Find where the given text appears and provide that cell's center as [x, y] coordinate. 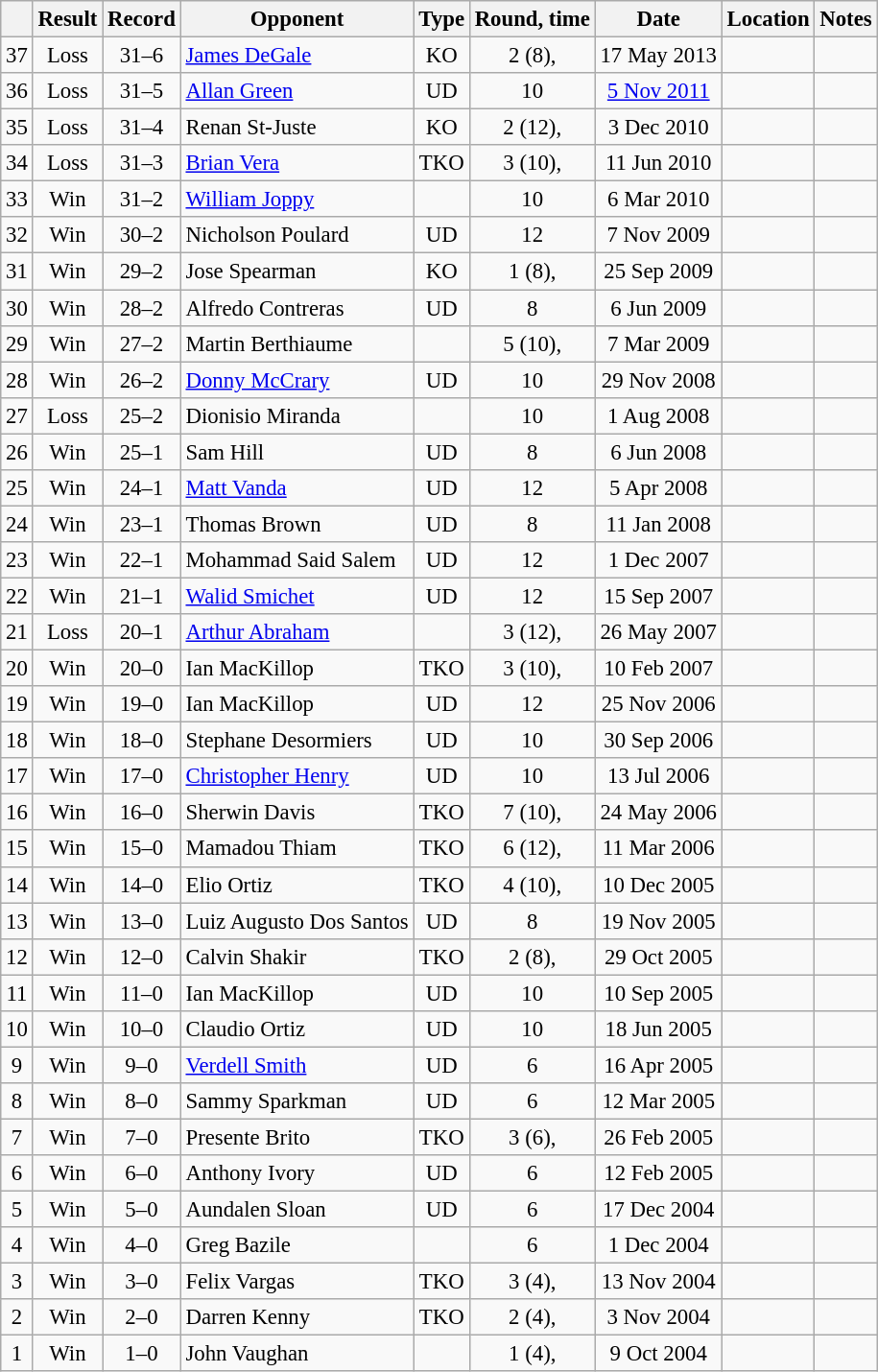
23 [17, 560]
14 [17, 885]
24 [17, 524]
Dionisio Miranda [297, 415]
2 [17, 1317]
12 Feb 2005 [658, 1173]
1 [17, 1354]
26 [17, 452]
25 [17, 488]
20 [17, 669]
9 [17, 1065]
6 Mar 2010 [658, 200]
Round, time [532, 19]
Christopher Henry [297, 776]
5 Apr 2008 [658, 488]
25 Sep 2009 [658, 272]
17 May 2013 [658, 56]
31–6 [142, 56]
29 Oct 2005 [658, 957]
3 Nov 2004 [658, 1317]
5–0 [142, 1210]
Date [658, 19]
Sammy Sparkman [297, 1101]
30–2 [142, 235]
17 Dec 2004 [658, 1210]
6 Jun 2009 [658, 308]
9–0 [142, 1065]
18 [17, 741]
10 Dec 2005 [658, 885]
1 Dec 2004 [658, 1245]
12 Mar 2005 [658, 1101]
Alfredo Contreras [297, 308]
Renan St-Juste [297, 128]
24–1 [142, 488]
Nicholson Poulard [297, 235]
27 [17, 415]
11–0 [142, 993]
16–0 [142, 813]
18 Jun 2005 [658, 1029]
2–0 [142, 1317]
1 (8), [532, 272]
Aundalen Sloan [297, 1210]
Mamadou Thiam [297, 849]
2 (4), [532, 1317]
Claudio Ortiz [297, 1029]
Sherwin Davis [297, 813]
13 Jul 2006 [658, 776]
James DeGale [297, 56]
Result [67, 19]
3–0 [142, 1282]
Record [142, 19]
13–0 [142, 921]
Type [441, 19]
16 Apr 2005 [658, 1065]
15–0 [142, 849]
7 Mar 2009 [658, 343]
Martin Berthiaume [297, 343]
5 Nov 2011 [658, 91]
7–0 [142, 1137]
31 [17, 272]
Luiz Augusto Dos Santos [297, 921]
21 [17, 632]
29 Nov 2008 [658, 380]
17–0 [142, 776]
Arthur Abraham [297, 632]
25 Nov 2006 [658, 704]
11 [17, 993]
3 [17, 1282]
2 (12), [532, 128]
36 [17, 91]
24 May 2006 [658, 813]
1 (4), [532, 1354]
10 Feb 2007 [658, 669]
16 [17, 813]
Matt Vanda [297, 488]
11 Jun 2010 [658, 163]
Donny McCrary [297, 380]
19–0 [142, 704]
8–0 [142, 1101]
Verdell Smith [297, 1065]
Thomas Brown [297, 524]
27–2 [142, 343]
13 Nov 2004 [658, 1282]
1–0 [142, 1354]
4 [17, 1245]
30 [17, 308]
Presente Brito [297, 1137]
5 [17, 1210]
26 May 2007 [658, 632]
25–2 [142, 415]
7 Nov 2009 [658, 235]
Calvin Shakir [297, 957]
20–1 [142, 632]
Jose Spearman [297, 272]
30 Sep 2006 [658, 741]
31–3 [142, 163]
29–2 [142, 272]
12–0 [142, 957]
Brian Vera [297, 163]
John Vaughan [297, 1354]
34 [17, 163]
9 Oct 2004 [658, 1354]
Anthony Ivory [297, 1173]
3 (6), [532, 1137]
3 (4), [532, 1282]
Location [768, 19]
20–0 [142, 669]
28–2 [142, 308]
Sam Hill [297, 452]
14–0 [142, 885]
21–1 [142, 596]
33 [17, 200]
11 Mar 2006 [658, 849]
35 [17, 128]
Darren Kenny [297, 1317]
22–1 [142, 560]
4–0 [142, 1245]
7 (10), [532, 813]
Felix Vargas [297, 1282]
4 (10), [532, 885]
23–1 [142, 524]
15 Sep 2007 [658, 596]
Elio Ortiz [297, 885]
Greg Bazile [297, 1245]
Stephane Desormiers [297, 741]
1 Dec 2007 [658, 560]
1 Aug 2008 [658, 415]
15 [17, 849]
26–2 [142, 380]
Walid Smichet [297, 596]
6–0 [142, 1173]
18–0 [142, 741]
Notes [846, 19]
28 [17, 380]
31–5 [142, 91]
10 Sep 2005 [658, 993]
William Joppy [297, 200]
26 Feb 2005 [658, 1137]
17 [17, 776]
7 [17, 1137]
10–0 [142, 1029]
25–1 [142, 452]
13 [17, 921]
37 [17, 56]
29 [17, 343]
Mohammad Said Salem [297, 560]
Opponent [297, 19]
6 (12), [532, 849]
5 (10), [532, 343]
Allan Green [297, 91]
11 Jan 2008 [658, 524]
22 [17, 596]
6 Jun 2008 [658, 452]
32 [17, 235]
31–2 [142, 200]
31–4 [142, 128]
3 Dec 2010 [658, 128]
19 Nov 2005 [658, 921]
19 [17, 704]
3 (12), [532, 632]
